Scan for the cell matching the given text and deliver its (x, y) coordinate at center. 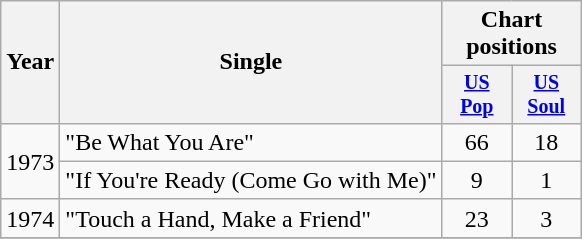
3 (546, 218)
1974 (30, 218)
"If You're Ready (Come Go with Me)" (251, 180)
Year (30, 62)
1973 (30, 161)
"Be What You Are" (251, 142)
66 (476, 142)
USSoul (546, 94)
1 (546, 180)
Single (251, 62)
9 (476, 180)
"Touch a Hand, Make a Friend" (251, 218)
18 (546, 142)
23 (476, 218)
USPop (476, 94)
Chart positions (512, 34)
